Pinpoint the cell where the given text exists, returning its (X, Y) midpoint coordinate. 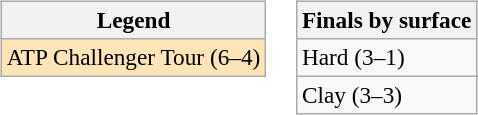
Legend (133, 20)
Clay (3–3) (387, 95)
Hard (3–1) (387, 57)
Finals by surface (387, 20)
ATP Challenger Tour (6–4) (133, 57)
